Scan for the cell matching the given text and deliver its [x, y] coordinate at center. 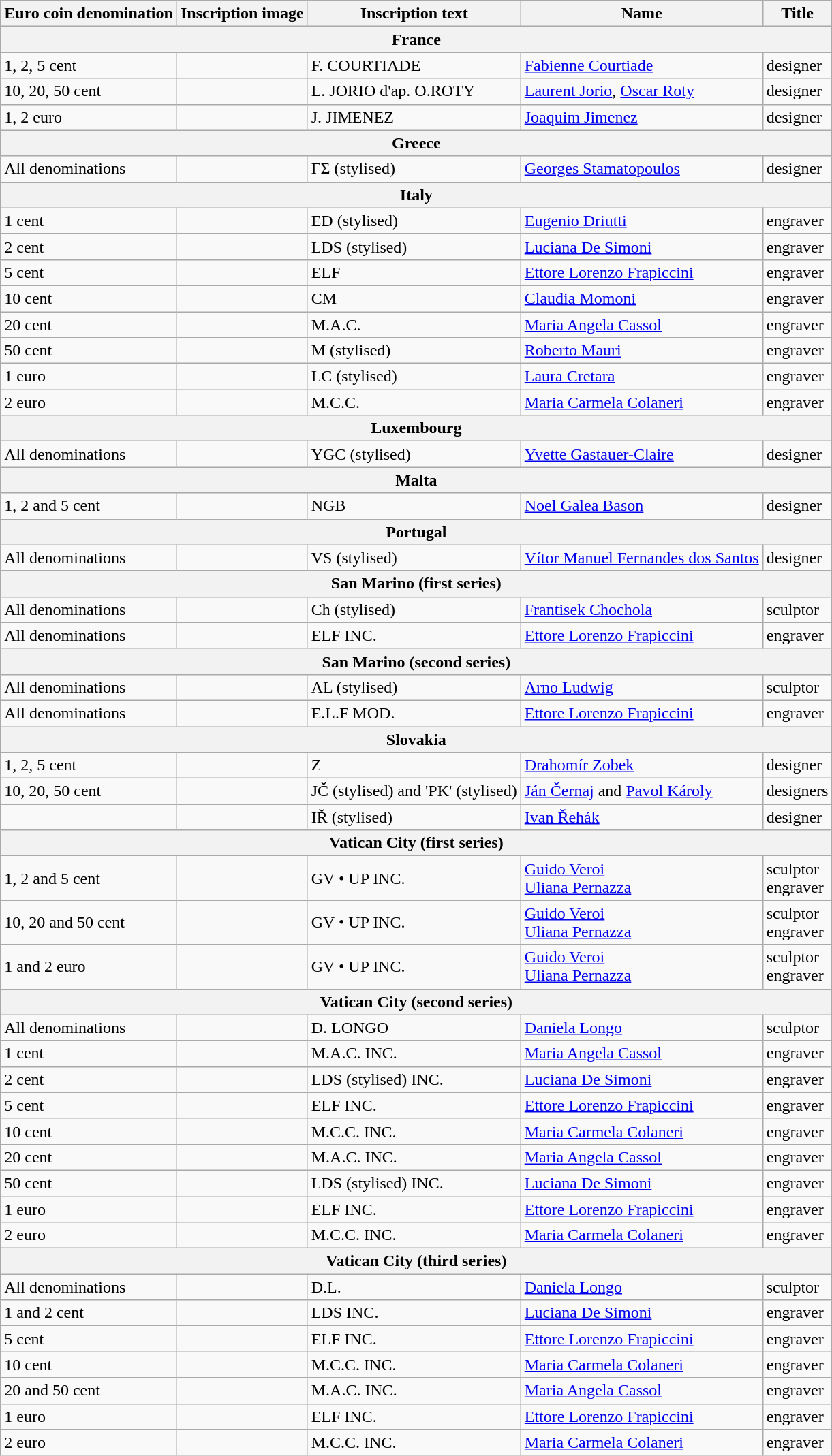
JČ (stylised) and 'PK' (stylised) [414, 791]
Z [414, 765]
Vatican City (second series) [416, 1002]
Drahomír Zobek [642, 765]
San Marino (second series) [416, 661]
Arno Ludwig [642, 687]
NGB [414, 506]
AL (stylised) [414, 687]
Laurent Jorio, Oscar Roty [642, 91]
Vítor Manuel Fernandes dos Santos [642, 558]
ED (stylised) [414, 221]
Portugal [416, 532]
Vatican City (first series) [416, 843]
YGC (stylised) [414, 454]
Luxembourg [416, 428]
ΓΣ (stylised) [414, 169]
Joaquim Jimenez [642, 117]
Ivan Řehák [642, 817]
IŘ (stylised) [414, 817]
Claudia Momoni [642, 298]
Georges Stamatopoulos [642, 169]
E.L.F MOD. [414, 713]
Vatican City (third series) [416, 1261]
J. JIMENEZ [414, 117]
Frantisek Chochola [642, 610]
1 and 2 cent [89, 1313]
San Marino (first series) [416, 584]
L. JORIO d'ap. O.ROTY [414, 91]
Name [642, 14]
Ch (stylised) [414, 610]
LDS (stylised) [414, 247]
1, 2 euro [89, 117]
M.C.C. [414, 402]
CM [414, 298]
Title [797, 14]
Slovakia [416, 739]
20 and 50 cent [89, 1391]
Inscription text [414, 14]
LC (stylised) [414, 377]
Italy [416, 195]
designers [797, 791]
Inscription image [242, 14]
Noel Galea Bason [642, 506]
Yvette Gastauer-Claire [642, 454]
Ján Černaj and Pavol Károly [642, 791]
Laura Cretara [642, 377]
M (stylised) [414, 351]
Roberto Mauri [642, 351]
M.A.C. [414, 325]
10, 20 and 50 cent [89, 922]
D.L. [414, 1287]
LDS INC. [414, 1313]
Malta [416, 480]
Fabienne Courtiade [642, 65]
Euro coin denomination [89, 14]
F. COURTIADE [414, 65]
1 and 2 euro [89, 967]
ELF [414, 272]
D. LONGO [414, 1028]
France [416, 39]
VS (stylised) [414, 558]
Eugenio Driutti [642, 221]
Greece [416, 143]
